Capture the cell that displays the provided text and extract its [X, Y] central coordinate. 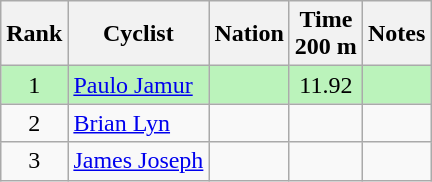
Time200 m [326, 34]
Cyclist [138, 34]
Brian Lyn [138, 123]
Notes [396, 34]
Paulo Jamur [138, 85]
3 [34, 161]
Nation [249, 34]
11.92 [326, 85]
1 [34, 85]
Rank [34, 34]
2 [34, 123]
James Joseph [138, 161]
